Scan for the cell matching the given text and deliver its (X, Y) coordinate at center. 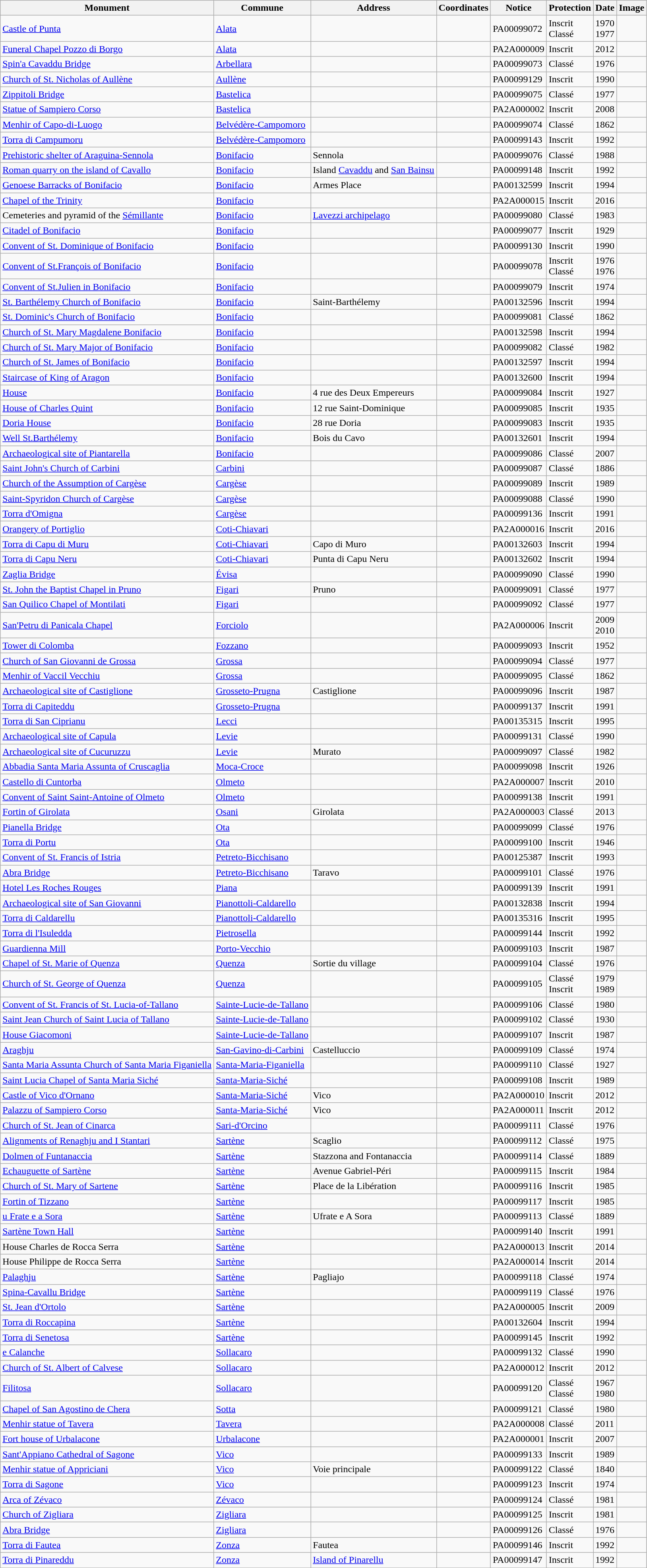
PA2A000007 (518, 782)
Spina-Cavallu Bridge (107, 1292)
PA00099073 (518, 64)
Convent of St. Francis of Istria (107, 857)
Saint-Spyridon Church of Cargèse (107, 499)
PA00099121 (518, 1409)
Church of St. Albert of Calvese (107, 1368)
Dolmen of Funtanaccia (107, 1156)
PA00099122 (518, 1469)
Archaeological site of Cucuruzzu (107, 752)
Archaeological site of Capula (107, 736)
Guardienna Mill (107, 948)
House Philippe de Rocca Serra (107, 1262)
Church of St. George of Quenza (107, 984)
PA00099077 (518, 231)
1930 (605, 1020)
PA00132599 (518, 185)
PA00099136 (518, 514)
20092010 (605, 625)
Archaeological site of Castiglione (107, 691)
2008 (605, 109)
Piana (262, 888)
Armes Place (374, 185)
PA00132600 (518, 377)
2013 (605, 812)
House Charles de Rocca Serra (107, 1247)
PA00099130 (518, 246)
PA00099112 (518, 1141)
Capo di Muro (374, 544)
Fozzano (262, 645)
Filitosa (107, 1388)
PA00099101 (518, 872)
2010 (605, 782)
PA00099148 (518, 170)
19671980 (605, 1388)
Scaglio (374, 1141)
Zévaco (262, 1500)
PA00099102 (518, 1020)
1929 (605, 231)
PA00099116 (518, 1186)
Torra di Roccapina (107, 1322)
Ufrate e A Sora (374, 1216)
Torra di Senetosa (107, 1337)
PA00099124 (518, 1500)
PA2A000013 (518, 1247)
PA2A000016 (518, 529)
1983 (605, 216)
1886 (605, 468)
PA00099129 (518, 79)
19791989 (605, 984)
Carbini (262, 468)
Chapel of St. Marie of Quenza (107, 964)
Church of St. James of Bonifacio (107, 362)
PA2A000015 (518, 200)
Sari-d'Orcino (262, 1125)
PA00132838 (518, 903)
Staircase of King of Aragon (107, 377)
PA00099082 (518, 347)
Genoese Barracks of Bonifacio (107, 185)
Torra di Sagone (107, 1484)
PA00099132 (518, 1352)
PA00099105 (518, 984)
Funeral Chapel Pozzo di Borgo (107, 49)
PA2A000009 (518, 49)
PA00099096 (518, 691)
House Giacomoni (107, 1035)
19761976 (605, 266)
Pianella Bridge (107, 827)
PA00132596 (518, 302)
2009 (605, 1307)
Torra di Capiteddu (107, 706)
PA00099125 (518, 1515)
PA00132604 (518, 1322)
PA00099090 (518, 574)
Archaeological site of San Giovanni (107, 903)
e Calanche (107, 1352)
Castelluccio (374, 1050)
St. Jean d'Ortolo (107, 1307)
Arbellara (262, 64)
Convent of St.François of Bonifacio (107, 266)
Castello di Cuntorba (107, 782)
Monument (107, 8)
Osani (262, 812)
PA00099110 (518, 1065)
Fort house of Urbalacone (107, 1439)
Torra di Caldarellu (107, 918)
Moca-Croce (262, 767)
Torra di Capu di Muru (107, 544)
PA00099126 (518, 1530)
PA00099097 (518, 752)
Saint Jean Church of Saint Lucia of Tallano (107, 1020)
PA00099080 (518, 216)
PA00132602 (518, 559)
Arca of Zévaco (107, 1500)
PA00099118 (518, 1277)
Menhir statue of Appriciani (107, 1469)
Santa Maria Assunta Church of Santa Maria Figaniella (107, 1065)
PA2A000002 (518, 109)
PA00099084 (518, 392)
Alignments of Renaghju and I Stantari (107, 1141)
Citadel of Bonifacio (107, 231)
PA00099143 (518, 140)
PA00099079 (518, 287)
Saint-Barthélemy (374, 302)
PA00099075 (518, 94)
Torra di San Ciprianu (107, 721)
ClasséInscrit (570, 984)
PA2A000006 (518, 625)
Church of the Assumption of Cargèse (107, 484)
Church of St. Mary of Sartene (107, 1186)
House of Charles Quint (107, 408)
Archaeological site of Piantarella (107, 453)
Tower di Colomba (107, 645)
PA2A000014 (518, 1262)
Castle of Vico d'Ornano (107, 1095)
Bois du Cavo (374, 438)
PA00099115 (518, 1171)
Abbadia Santa Maria Assunta of Cruscaglia (107, 767)
Church of St. Jean of Cinarca (107, 1125)
PA00099139 (518, 888)
Torra di Fautea (107, 1545)
San'Petru di Panicala Chapel (107, 625)
Image (632, 8)
Zippitoli Bridge (107, 94)
PA00099095 (518, 676)
PA00099078 (518, 266)
PA00099092 (518, 604)
Statue of Sampiero Corso (107, 109)
Convent of Saint Saint-Antoine of Olmeto (107, 797)
PA00099133 (518, 1454)
PA00099098 (518, 767)
Pruno (374, 589)
PA00132601 (518, 438)
San Quilico Chapel of Montilati (107, 604)
Évisa (262, 574)
PA00099091 (518, 589)
Chapel of San Agostino de Chera (107, 1409)
Saint John's Church of Carbini (107, 468)
PA00099138 (518, 797)
12 rue Saint-Dominique (374, 408)
Stazzona and Fontanaccia (374, 1156)
Sartène Town Hall (107, 1232)
Saint Lucia Chapel of Santa Maria Siché (107, 1080)
Sortie du village (374, 964)
PA00099123 (518, 1484)
Punta di Capu Neru (374, 559)
Forciolo (262, 625)
PA00099146 (518, 1545)
Notice (518, 8)
Menhir of Vaccil Vecchiu (107, 676)
Orangery of Portiglio (107, 529)
PA00099074 (518, 124)
Church of St. Nicholas of Aullène (107, 79)
Torra d'Omigna (107, 514)
PA2A000010 (518, 1095)
PA00099137 (518, 706)
PA00099086 (518, 453)
Church of St. Mary Major of Bonifacio (107, 347)
Pietrosella (262, 933)
PA00099099 (518, 827)
Taravo (374, 872)
Torra di Pinareddu (107, 1560)
PA00132598 (518, 332)
28 rue Doria (374, 423)
1988 (605, 155)
PA00099100 (518, 842)
Murato (374, 752)
Convent of St.Julien in Bonifacio (107, 287)
PA00099147 (518, 1560)
2011 (605, 1424)
Torra di Portu (107, 842)
PA00099085 (518, 408)
Pagliajo (374, 1277)
Palazzu of Sampiero Corso (107, 1110)
PA00099093 (518, 645)
PA00099111 (518, 1125)
PA00099120 (518, 1388)
PA00099131 (518, 736)
PA00099072 (518, 29)
PA00099087 (518, 468)
Doria House (107, 423)
Porto-Vecchio (262, 948)
Convent of St. Francis of St. Lucia-of-Tallano (107, 1005)
Sant'Appiano Cathedral of Sagone (107, 1454)
Convent of St. Dominique of Bonifacio (107, 246)
St. Dominic's Church of Bonifacio (107, 317)
Cemeteries and pyramid of the Sémillante (107, 216)
Hotel Les Roches Rouges (107, 888)
PA2A000008 (518, 1424)
u Frate e a Sora (107, 1216)
Island Cavaddu and San Bainsu (374, 170)
1952 (605, 645)
PA00099145 (518, 1337)
Torra di l'Isuledda (107, 933)
PA00099076 (518, 155)
Zaglia Bridge (107, 574)
Girolata (374, 812)
Fortin of Girolata (107, 812)
Church of Zigliara (107, 1515)
Lecci (262, 721)
PA00099081 (518, 317)
Church of San Giovanni de Grossa (107, 661)
1984 (605, 1171)
PA00099117 (518, 1201)
Coordinates (463, 8)
Voie principale (374, 1469)
Protection (570, 8)
Prehistoric shelter of Araguina-Sennola (107, 155)
PA00132597 (518, 362)
PA00099119 (518, 1292)
1975 (605, 1141)
Aullène (262, 79)
1840 (605, 1469)
PA00132603 (518, 544)
19701977 (605, 29)
PA00135316 (518, 918)
Tavera (262, 1424)
Torra di Campumoru (107, 140)
PA00099108 (518, 1080)
Well St.Barthélemy (107, 438)
Church of St. Mary Magdalene Bonifacio (107, 332)
PA00135315 (518, 721)
Spin'a Cavaddu Bridge (107, 64)
PA00099109 (518, 1050)
Chapel of the Trinity (107, 200)
Commune (262, 8)
PA00099113 (518, 1216)
1946 (605, 842)
Echauguette of Sartène (107, 1171)
Fautea (374, 1545)
PA00099106 (518, 1005)
PA00125387 (518, 857)
PA2A000011 (518, 1110)
PA00099140 (518, 1232)
Palaghju (107, 1277)
PA2A000003 (518, 812)
PA00099089 (518, 484)
Sennola (374, 155)
St. John the Baptist Chapel in Pruno (107, 589)
Avenue Gabriel-Péri (374, 1171)
House (107, 392)
Menhir statue of Tavera (107, 1424)
Sotta (262, 1409)
4 rue des Deux Empereurs (374, 392)
PA00099088 (518, 499)
1926 (605, 767)
ClasséClassé (570, 1388)
St. Barthélemy Church of Bonifacio (107, 302)
PA2A000001 (518, 1439)
PA00099107 (518, 1035)
PA00099083 (518, 423)
Araghju (107, 1050)
Date (605, 8)
PA00099144 (518, 933)
Island of Pinarellu (374, 1560)
PA2A000005 (518, 1307)
Urbalacone (262, 1439)
Menhir of Capo-di-Luogo (107, 124)
Lavezzi archipelago (374, 216)
PA00099104 (518, 964)
Roman quarry on the island of Cavallo (107, 170)
Place de la Libération (374, 1186)
Castle of Punta (107, 29)
Address (374, 8)
PA00099103 (518, 948)
1993 (605, 857)
Castiglione (374, 691)
Santa-Maria-Figaniella (262, 1065)
Fortin of Tizzano (107, 1201)
Torra di Capu Neru (107, 559)
PA2A000012 (518, 1368)
PA00099114 (518, 1156)
PA00099094 (518, 661)
San-Gavino-di-Carbini (262, 1050)
